Provide the [x, y] coordinate of the cell's center where the given text is located.  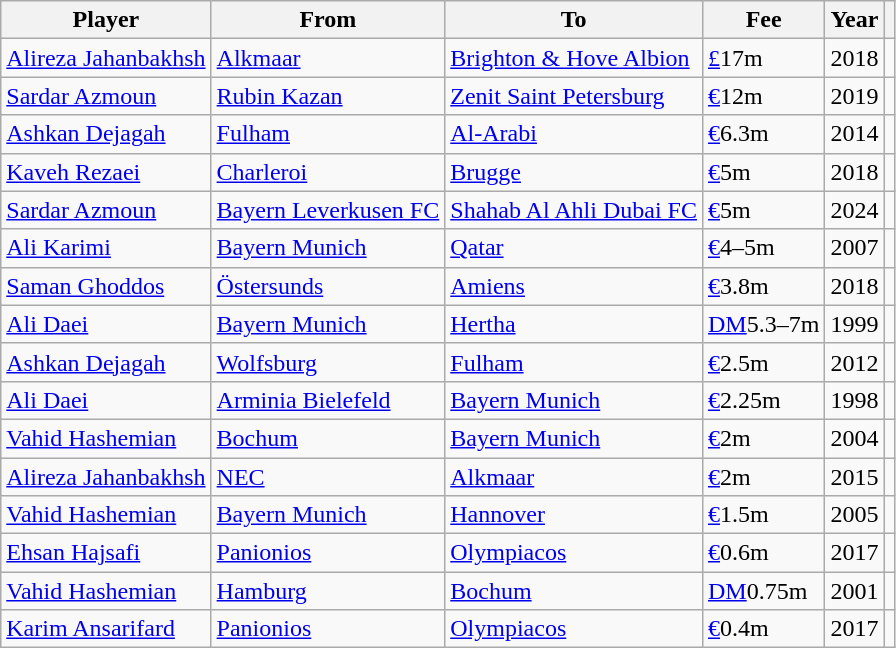
2005 [854, 515]
NEC [328, 477]
Bayern Leverkusen FC [328, 210]
DM0.75m [763, 591]
Arminia Bielefeld [328, 400]
€12m [763, 96]
€6.3m [763, 134]
Hertha [574, 324]
Kaveh Rezaei [106, 172]
From [328, 20]
Ali Karimi [106, 248]
2014 [854, 134]
Al-Arabi [574, 134]
Brighton & Hove Albion [574, 58]
1998 [854, 400]
2001 [854, 591]
2019 [854, 96]
2007 [854, 248]
Brugge [574, 172]
€2.5m [763, 362]
Player [106, 20]
£17m [763, 58]
€2.25m [763, 400]
Ehsan Hajsafi [106, 553]
2012 [854, 362]
€3.8m [763, 286]
Fee [763, 20]
2015 [854, 477]
Charleroi [328, 172]
To [574, 20]
Qatar [574, 248]
Hamburg [328, 591]
Amiens [574, 286]
Wolfsburg [328, 362]
Shahab Al Ahli Dubai FC [574, 210]
Year [854, 20]
€0.6m [763, 553]
DM5.3–7m [763, 324]
2004 [854, 438]
€0.4m [763, 629]
Karim Ansarifard [106, 629]
1999 [854, 324]
Rubin Kazan [328, 96]
€1.5m [763, 515]
Zenit Saint Petersburg [574, 96]
Saman Ghoddos [106, 286]
Hannover [574, 515]
2024 [854, 210]
€4–5m [763, 248]
Östersunds [328, 286]
